Pinpoint the cell where the given text exists, returning its [X, Y] midpoint coordinate. 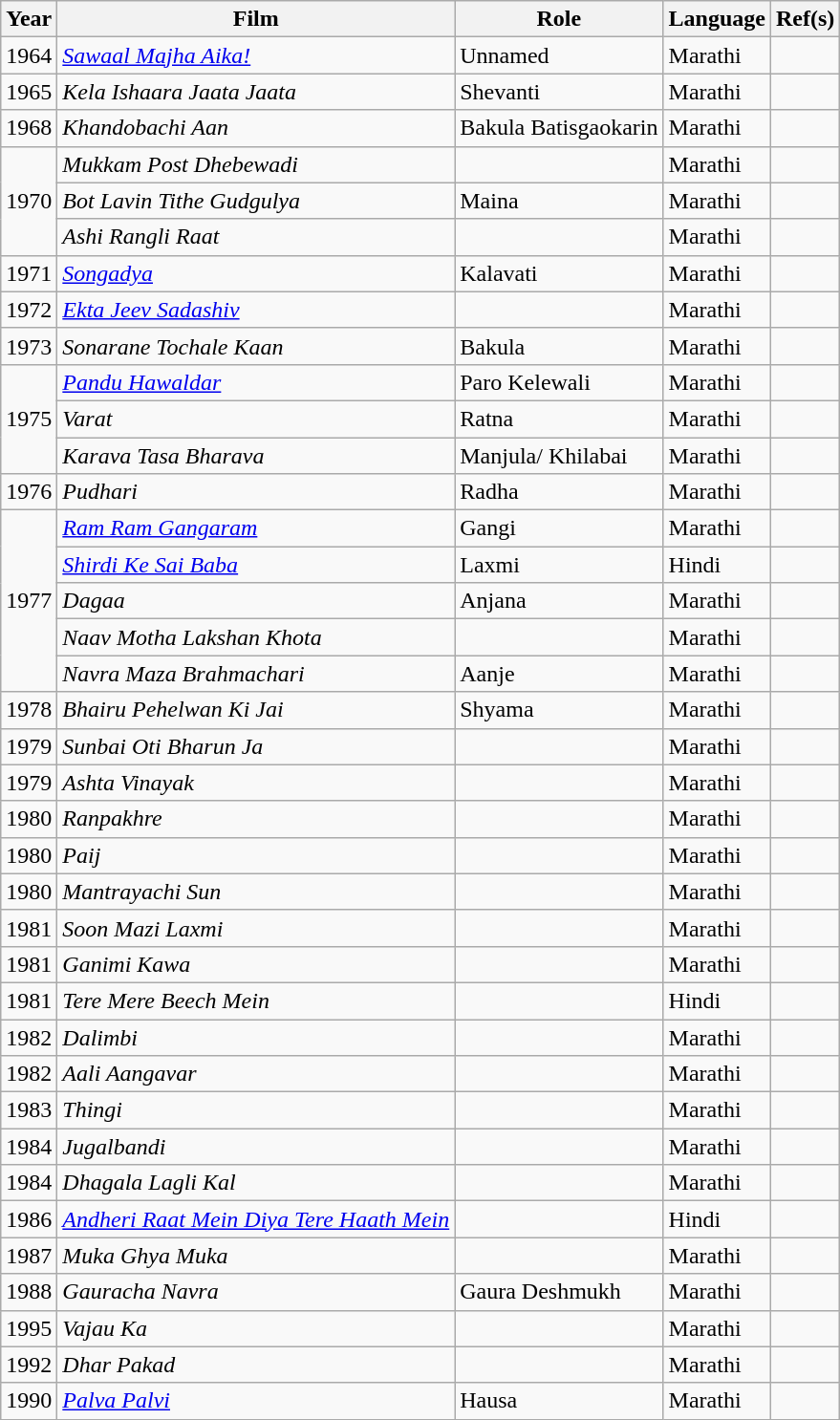
Shyama [559, 710]
1987 [29, 1256]
Ashta Vinayak [256, 783]
Songadya [256, 273]
Manjula/ Khilabai [559, 456]
Sunbai Oti Bharun Ja [256, 746]
Navra Maza Brahmachari [256, 674]
Muka Ghya Muka [256, 1256]
Vajau Ka [256, 1328]
Gauracha Navra [256, 1292]
Karava Tasa Bharava [256, 456]
1983 [29, 1110]
1992 [29, 1365]
Year [29, 19]
Bakula Batisgaokarin [559, 128]
Soon Mazi Laxmi [256, 928]
Paro Kelewali [559, 382]
Shirdi Ke Sai Baba [256, 565]
Thingi [256, 1110]
Andheri Raat Mein Diya Tere Haath Mein [256, 1219]
Kela Ishaara Jaata Jaata [256, 92]
Kalavati [559, 273]
Gangi [559, 528]
Pandu Hawaldar [256, 382]
Dhar Pakad [256, 1365]
Anjana [559, 601]
1965 [29, 92]
Tere Mere Beech Mein [256, 1000]
Bot Lavin Tithe Gudgulya [256, 201]
1971 [29, 273]
1995 [29, 1328]
Hausa [559, 1401]
Ekta Jeev Sadashiv [256, 310]
Maina [559, 201]
Dhagala Lagli Kal [256, 1183]
Paij [256, 855]
Laxmi [559, 565]
1968 [29, 128]
Bhairu Pehelwan Ki Jai [256, 710]
Aali Aangavar [256, 1074]
Ref(s) [805, 19]
Sonarane Tochale Kaan [256, 346]
Naav Motha Lakshan Khota [256, 637]
1990 [29, 1401]
Mukkam Post Dhebewadi [256, 164]
Bakula [559, 346]
1973 [29, 346]
Sawaal Majha Aika! [256, 55]
Ashi Rangli Raat [256, 237]
1972 [29, 310]
1975 [29, 419]
1986 [29, 1219]
Unnamed [559, 55]
Language [717, 19]
Khandobachi Aan [256, 128]
1964 [29, 55]
1978 [29, 710]
Ram Ram Gangaram [256, 528]
Palva Palvi [256, 1401]
1970 [29, 201]
Jugalbandi [256, 1147]
Shevanti [559, 92]
Ganimi Kawa [256, 964]
Pudhari [256, 492]
Ratna [559, 419]
Ranpakhre [256, 819]
Role [559, 19]
Gaura Deshmukh [559, 1292]
Film [256, 19]
Mantrayachi Sun [256, 892]
Dagaa [256, 601]
Dalimbi [256, 1037]
1988 [29, 1292]
Radha [559, 492]
1976 [29, 492]
Aanje [559, 674]
1977 [29, 601]
Varat [256, 419]
